From the cell containing the given text, extract its center point as [X, Y] coordinate. 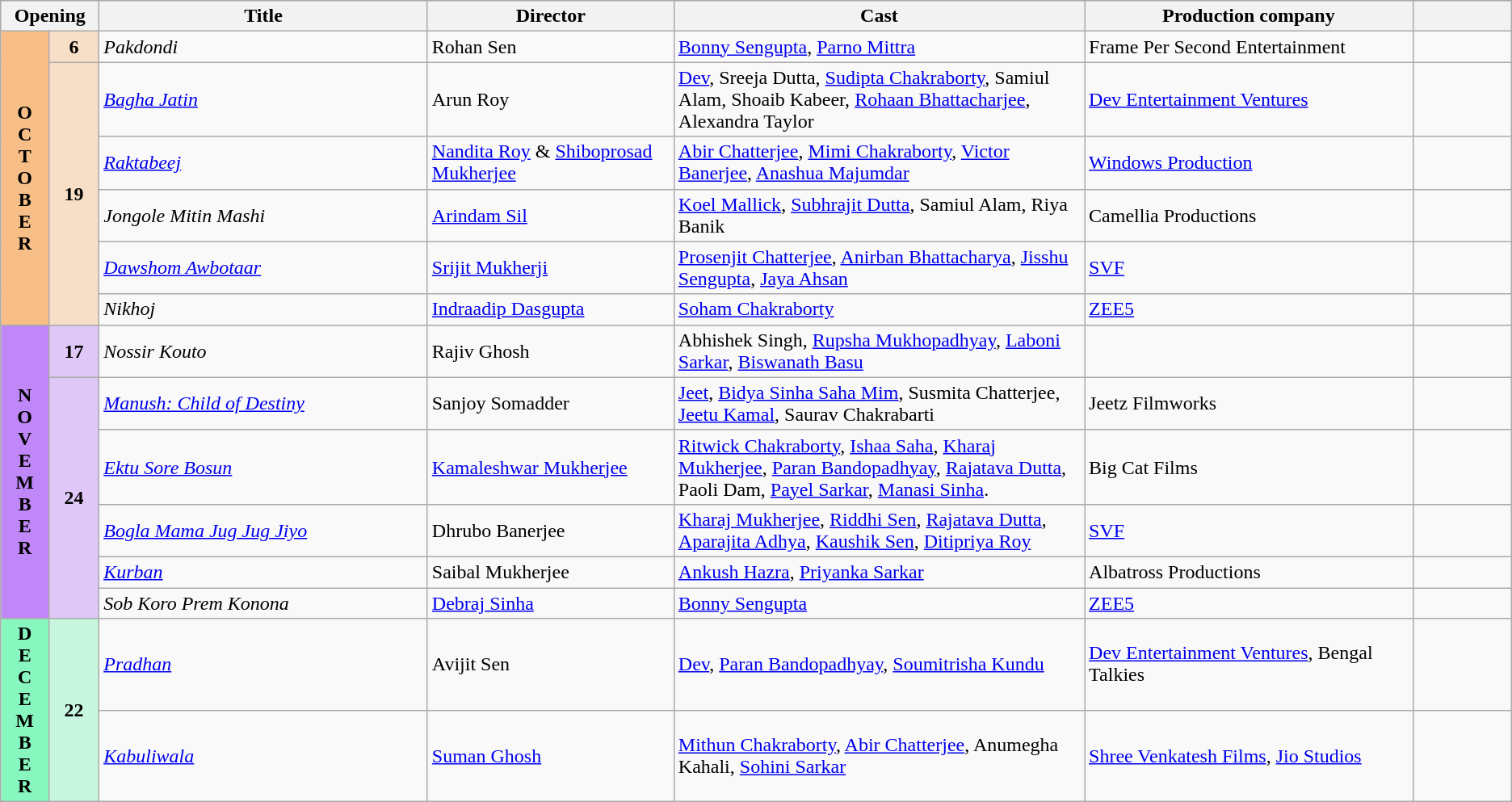
Cast [879, 16]
Dev Entertainment Ventures [1249, 99]
Ankush Hazra, Priyanka Sarkar [879, 572]
Pakdondi [263, 47]
Arun Roy [551, 99]
Indraadip Dasgupta [551, 309]
Ektu Sore Bosun [263, 467]
Manush: Child of Destiny [263, 404]
Dev, Paran Bandopadhyay, Soumitrisha Kundu [879, 665]
Big Cat Films [1249, 467]
Debraj Sinha [551, 603]
Koel Mallick, Subhrajit Dutta, Samiul Alam, Riya Banik [879, 215]
Raktabeej [263, 163]
17 [74, 351]
Bonny Sengupta, Parno Mittra [879, 47]
Nikhoj [263, 309]
DECEMBER [25, 711]
Dhrubo Banerjee [551, 530]
Production company [1249, 16]
24 [74, 498]
NOVEMBER [25, 472]
Avijit Sen [551, 665]
Rajiv Ghosh [551, 351]
Kamaleshwar Mukherjee [551, 467]
Opening [50, 16]
Jongole Mitin Mashi [263, 215]
Sanjoy Somadder [551, 404]
Saibal Mukherjee [551, 572]
Rohan Sen [551, 47]
Title [263, 16]
Bonny Sengupta [879, 603]
22 [74, 711]
Abhishek Singh, Rupsha Mukhopadhyay, Laboni Sarkar, Biswanath Basu [879, 351]
Abir Chatterjee, Mimi Chakraborty, Victor Banerjee, Anashua Majumdar [879, 163]
Jeet, Bidya Sinha Saha Mim, Susmita Chatterjee, Jeetu Kamal, Saurav Chakrabarti [879, 404]
Prosenjit Chatterjee, Anirban Bhattacharya, Jisshu Sengupta, Jaya Ahsan [879, 268]
Bagha Jatin [263, 99]
OCTOBER [25, 178]
Nandita Roy & Shiboprosad Mukherjee [551, 163]
Kharaj Mukherjee, Riddhi Sen, Rajatava Dutta, Aparajita Adhya, Kaushik Sen, Ditipriya Roy [879, 530]
Albatross Productions [1249, 572]
Kurban [263, 572]
Director [551, 16]
Shree Venkatesh Films, Jio Studios [1249, 756]
6 [74, 47]
Camellia Productions [1249, 215]
Arindam Sil [551, 215]
Kabuliwala [263, 756]
Srijit Mukherji [551, 268]
Dev Entertainment Ventures, Bengal Talkies [1249, 665]
Ritwick Chakraborty, Ishaa Saha, Kharaj Mukherjee, Paran Bandopadhyay, Rajatava Dutta, Paoli Dam, Payel Sarkar, Manasi Sinha. [879, 467]
Mithun Chakraborty, Abir Chatterjee, Anumegha Kahali, Sohini Sarkar [879, 756]
Jeetz Filmworks [1249, 404]
Soham Chakraborty [879, 309]
Bogla Mama Jug Jug Jiyo [263, 530]
Frame Per Second Entertainment [1249, 47]
Dev, Sreeja Dutta, Sudipta Chakraborty, Samiul Alam, Shoaib Kabeer, Rohaan Bhattacharjee, Alexandra Taylor [879, 99]
Pradhan [263, 665]
Nossir Kouto [263, 351]
Windows Production [1249, 163]
Sob Koro Prem Konona [263, 603]
Suman Ghosh [551, 756]
19 [74, 194]
Dawshom Awbotaar [263, 268]
